Determine the [X, Y] coordinate at the center of the cell enclosing the given text.  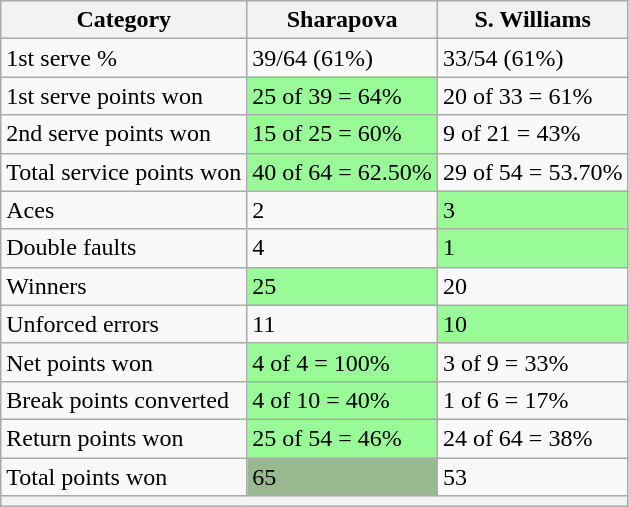
1st serve points won [124, 96]
Sharapova [342, 20]
29 of 54 = 53.70% [532, 172]
11 [342, 324]
4 of 4 = 100% [342, 362]
Winners [124, 286]
Total points won [124, 477]
53 [532, 477]
1 of 6 = 17% [532, 400]
25 [342, 286]
Double faults [124, 248]
65 [342, 477]
40 of 64 = 62.50% [342, 172]
20 of 33 = 61% [532, 96]
1 [532, 248]
3 of 9 = 33% [532, 362]
Net points won [124, 362]
2 [342, 210]
3 [532, 210]
9 of 21 = 43% [532, 134]
Return points won [124, 438]
20 [532, 286]
Total service points won [124, 172]
25 of 39 = 64% [342, 96]
Break points converted [124, 400]
25 of 54 = 46% [342, 438]
4 [342, 248]
33/54 (61%) [532, 58]
Unforced errors [124, 324]
S. Williams [532, 20]
Aces [124, 210]
4 of 10 = 40% [342, 400]
10 [532, 324]
Category [124, 20]
24 of 64 = 38% [532, 438]
15 of 25 = 60% [342, 134]
2nd serve points won [124, 134]
39/64 (61%) [342, 58]
1st serve % [124, 58]
